From the cell containing the given text, extract its center point as (X, Y) coordinate. 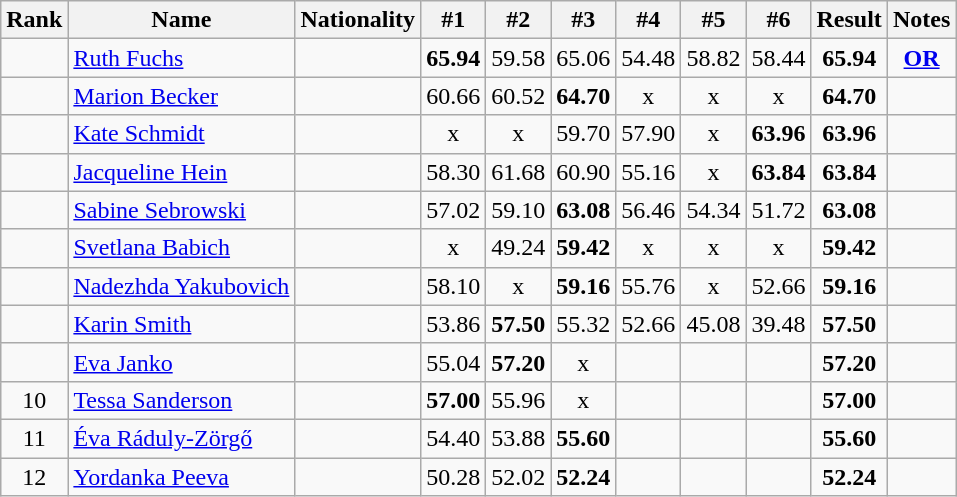
#1 (454, 20)
Name (182, 20)
58.30 (454, 172)
55.04 (454, 362)
Karin Smith (182, 324)
Nationality (358, 20)
#5 (714, 20)
57.02 (454, 210)
Eva Janko (182, 362)
Nadezhda Yakubovich (182, 286)
52.02 (518, 477)
54.34 (714, 210)
OR (921, 58)
12 (34, 477)
Notes (921, 20)
55.76 (648, 286)
Éva Ráduly-Zörgő (182, 438)
49.24 (518, 248)
#2 (518, 20)
Kate Schmidt (182, 134)
65.06 (584, 58)
51.72 (778, 210)
54.40 (454, 438)
11 (34, 438)
Marion Becker (182, 96)
Svetlana Babich (182, 248)
58.44 (778, 58)
45.08 (714, 324)
39.48 (778, 324)
57.90 (648, 134)
59.58 (518, 58)
Result (849, 20)
53.88 (518, 438)
55.96 (518, 400)
50.28 (454, 477)
#6 (778, 20)
55.32 (584, 324)
60.66 (454, 96)
Sabine Sebrowski (182, 210)
#3 (584, 20)
60.90 (584, 172)
53.86 (454, 324)
60.52 (518, 96)
61.68 (518, 172)
Ruth Fuchs (182, 58)
Jacqueline Hein (182, 172)
58.82 (714, 58)
59.10 (518, 210)
Tessa Sanderson (182, 400)
10 (34, 400)
#4 (648, 20)
56.46 (648, 210)
58.10 (454, 286)
Yordanka Peeva (182, 477)
54.48 (648, 58)
Rank (34, 20)
59.70 (584, 134)
55.16 (648, 172)
